Locate the cell with the specified text and output its [X, Y] center coordinate. 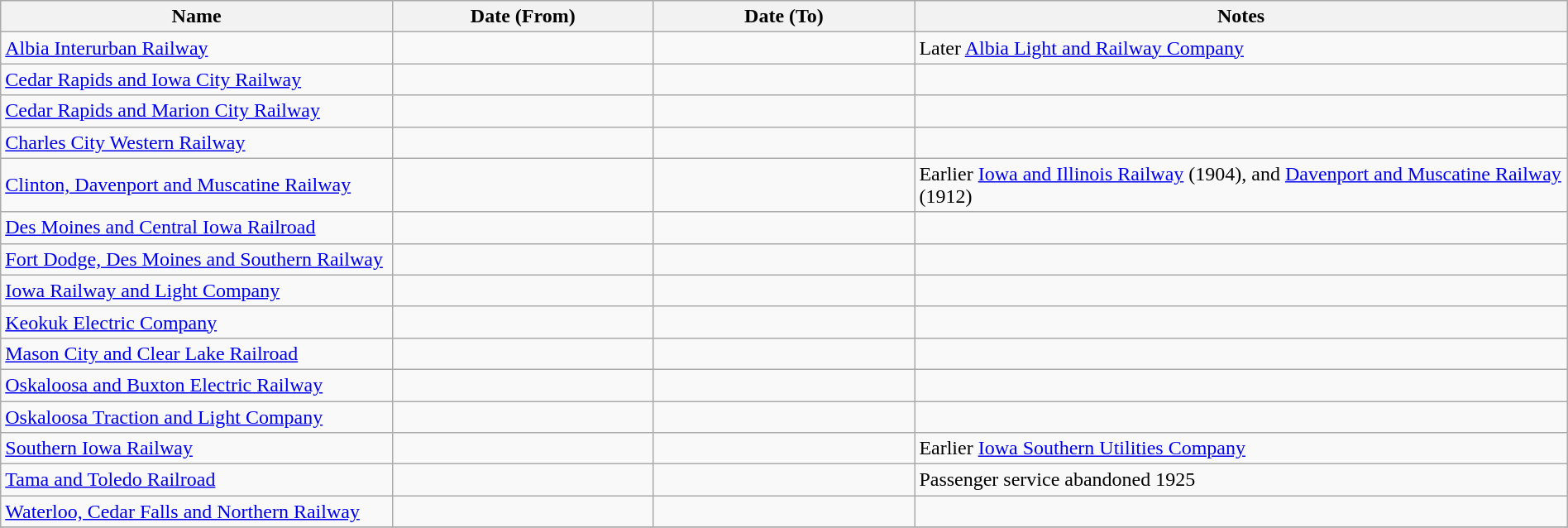
Date (From) [523, 17]
Iowa Railway and Light Company [197, 290]
Keokuk Electric Company [197, 322]
Albia Interurban Railway [197, 48]
Oskaloosa Traction and Light Company [197, 416]
Notes [1241, 17]
Cedar Rapids and Marion City Railway [197, 111]
Charles City Western Railway [197, 142]
Southern Iowa Railway [197, 449]
Cedar Rapids and Iowa City Railway [197, 79]
Passenger service abandoned 1925 [1241, 480]
Later Albia Light and Railway Company [1241, 48]
Clinton, Davenport and Muscatine Railway [197, 185]
Fort Dodge, Des Moines and Southern Railway [197, 259]
Tama and Toledo Railroad [197, 480]
Name [197, 17]
Oskaloosa and Buxton Electric Railway [197, 385]
Earlier Iowa Southern Utilities Company [1241, 449]
Earlier Iowa and Illinois Railway (1904), and Davenport and Muscatine Railway (1912) [1241, 185]
Waterloo, Cedar Falls and Northern Railway [197, 511]
Mason City and Clear Lake Railroad [197, 353]
Date (To) [784, 17]
Des Moines and Central Iowa Railroad [197, 228]
